Scan for the cell matching the given text and deliver its [x, y] coordinate at center. 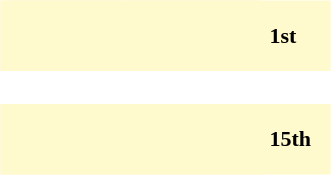
1st [296, 35]
15th [296, 139]
